Return [X, Y] of the center of cell containing provided text 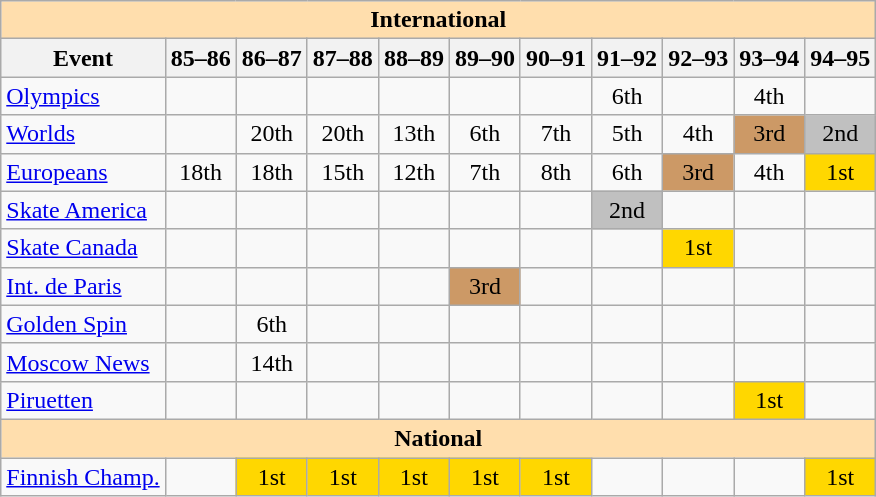
Olympics [83, 96]
National [438, 438]
Event [83, 58]
Skate Canada [83, 248]
Skate America [83, 210]
Europeans [83, 172]
8th [556, 172]
15th [342, 172]
Moscow News [83, 362]
International [438, 20]
91–92 [628, 58]
14th [272, 362]
Int. de Paris [83, 286]
12th [414, 172]
Golden Spin [83, 324]
87–88 [342, 58]
90–91 [556, 58]
Piruetten [83, 400]
Finnish Champ. [83, 477]
Worlds [83, 134]
92–93 [698, 58]
5th [628, 134]
88–89 [414, 58]
93–94 [770, 58]
13th [414, 134]
86–87 [272, 58]
89–90 [484, 58]
85–86 [200, 58]
94–95 [840, 58]
